Locate the cell with the specified text and output its (x, y) center coordinate. 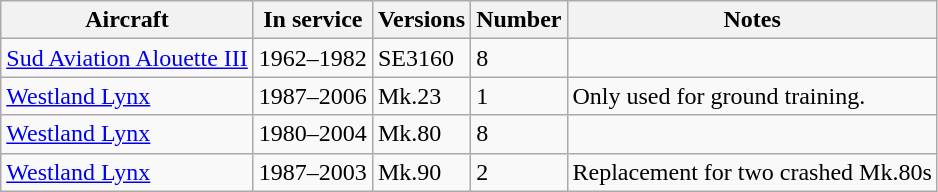
1962–1982 (312, 58)
Versions (421, 20)
1980–2004 (312, 134)
Replacement for two crashed Mk.80s (752, 172)
Notes (752, 20)
Number (519, 20)
In service (312, 20)
Sud Aviation Alouette III (128, 58)
Mk.23 (421, 96)
Mk.80 (421, 134)
1 (519, 96)
1987–2006 (312, 96)
Mk.90 (421, 172)
2 (519, 172)
Only used for ground training. (752, 96)
1987–2003 (312, 172)
Aircraft (128, 20)
SE3160 (421, 58)
